From the cell containing the given text, extract its center point as (x, y) coordinate. 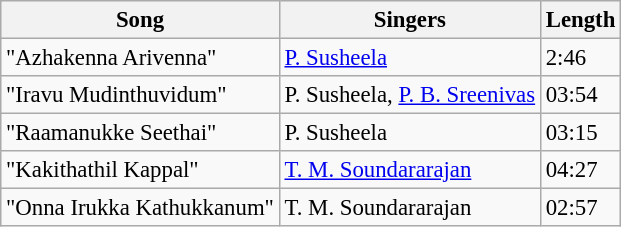
"Azhakenna Arivenna" (140, 58)
P. Susheela, P. B. Sreenivas (410, 95)
Song (140, 20)
"Kakithathil Kappal" (140, 170)
"Onna Irukka Kathukkanum" (140, 208)
"Raamanukke Seethai" (140, 133)
03:54 (580, 95)
Length (580, 20)
04:27 (580, 170)
"Iravu Mudinthuvidum" (140, 95)
02:57 (580, 208)
Singers (410, 20)
2:46 (580, 58)
03:15 (580, 133)
